Provide the (x, y) coordinate of the cell's center where the given text is located.  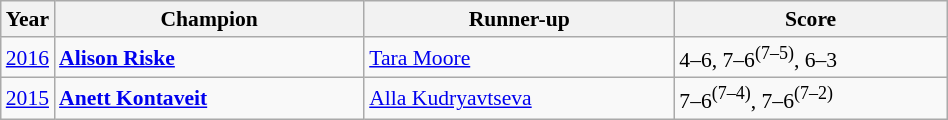
Anett Kontaveit (209, 98)
Year (28, 19)
Runner-up (519, 19)
7–6(7–4), 7–6(7–2) (810, 98)
Alla Kudryavtseva (519, 98)
4–6, 7–6(7–5), 6–3 (810, 58)
Score (810, 19)
Alison Riske (209, 58)
2015 (28, 98)
Champion (209, 19)
Tara Moore (519, 58)
2016 (28, 58)
